Detect which cell encompasses the target text, then output its (x, y) center coordinate. 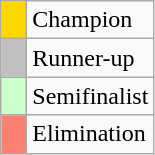
Champion (90, 20)
Semifinalist (90, 96)
Elimination (90, 134)
Runner-up (90, 58)
